Search for the cell housing the specified text and yield its (X, Y) center coordinate. 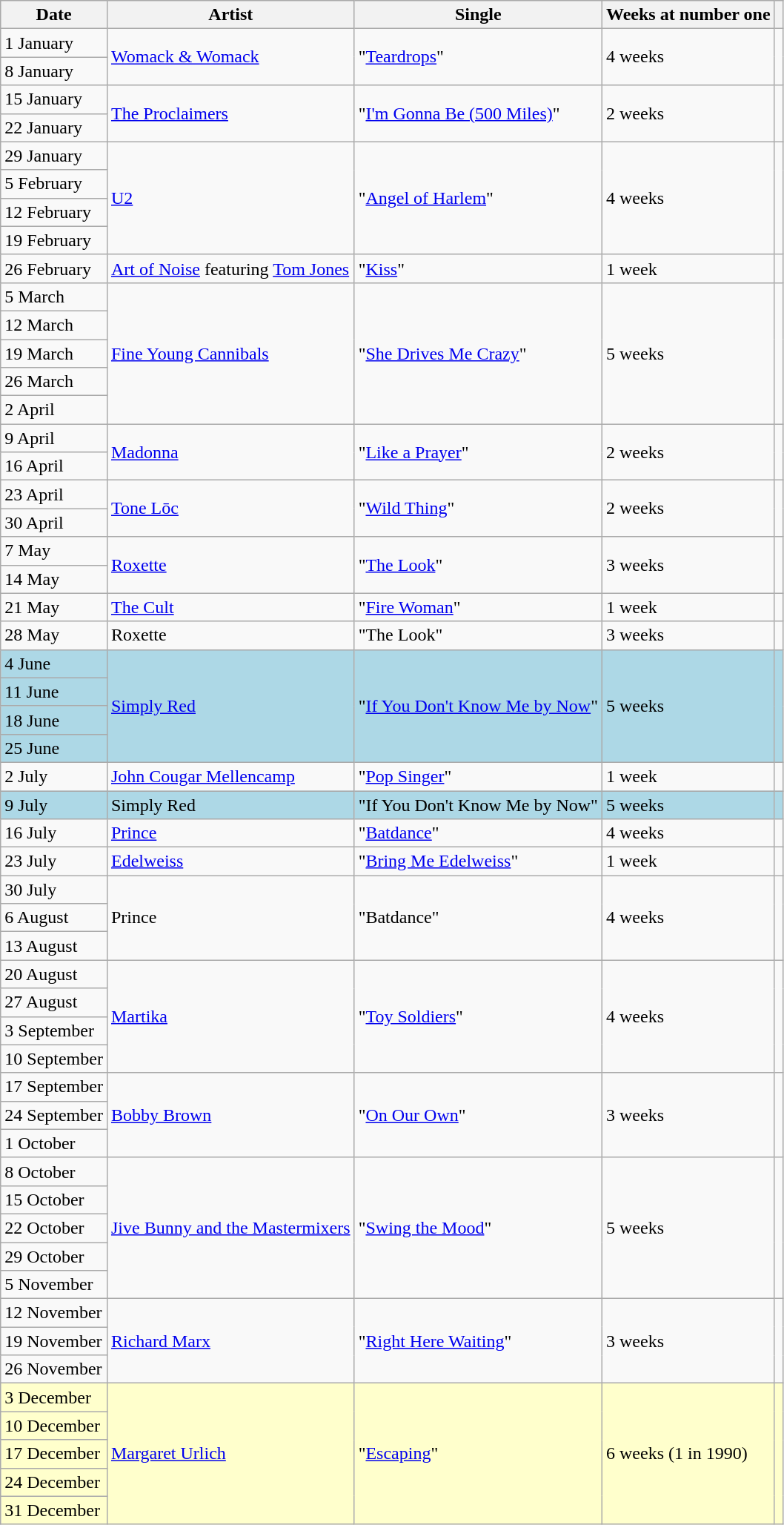
12 November (54, 1313)
Single (478, 15)
"Kiss" (478, 268)
"Escaping" (478, 1454)
20 August (54, 974)
12 February (54, 212)
14 May (54, 579)
17 September (54, 1087)
11 June (54, 692)
22 January (54, 128)
Weeks at number one (688, 15)
Artist (230, 15)
Art of Noise featuring Tom Jones (230, 268)
8 October (54, 1171)
"Teardrops" (478, 57)
23 April (54, 494)
"Fire Woman" (478, 607)
"Wild Thing" (478, 509)
10 September (54, 1059)
The Cult (230, 607)
Bobby Brown (230, 1115)
3 September (54, 1031)
The Proclaimers (230, 113)
28 May (54, 635)
23 July (54, 861)
Martika (230, 1016)
15 October (54, 1200)
26 November (54, 1369)
John Cougar Mellencamp (230, 776)
30 July (54, 890)
22 October (54, 1228)
12 March (54, 325)
1 January (54, 43)
2 April (54, 410)
24 September (54, 1115)
13 August (54, 946)
"Swing the Mood" (478, 1228)
"Toy Soldiers" (478, 1016)
17 December (54, 1454)
26 February (54, 268)
Fine Young Cannibals (230, 353)
"Like a Prayer" (478, 452)
2 July (54, 776)
7 May (54, 551)
Jive Bunny and the Mastermixers (230, 1228)
"Right Here Waiting" (478, 1341)
"Angel of Harlem" (478, 198)
Date (54, 15)
16 April (54, 466)
29 January (54, 156)
5 February (54, 184)
19 March (54, 354)
Tone Lōc (230, 509)
"On Our Own" (478, 1115)
19 February (54, 240)
15 January (54, 99)
"Pop Singer" (478, 776)
"I'm Gonna Be (500 Miles)" (478, 113)
Madonna (230, 452)
24 December (54, 1482)
"She Drives Me Crazy" (478, 353)
18 June (54, 720)
29 October (54, 1257)
3 December (54, 1397)
9 April (54, 438)
4 June (54, 664)
21 May (54, 607)
16 July (54, 833)
6 weeks (1 in 1990) (688, 1454)
5 March (54, 297)
"Bring Me Edelweiss" (478, 861)
Richard Marx (230, 1341)
5 November (54, 1285)
1 October (54, 1143)
U2 (230, 198)
27 August (54, 1002)
30 April (54, 523)
31 December (54, 1510)
6 August (54, 918)
9 July (54, 804)
25 June (54, 748)
8 January (54, 71)
Womack & Womack (230, 57)
19 November (54, 1341)
10 December (54, 1426)
Margaret Urlich (230, 1454)
Edelweiss (230, 861)
26 March (54, 382)
